Return the [x, y] coordinate for the center point of the cell that contains the specified text.  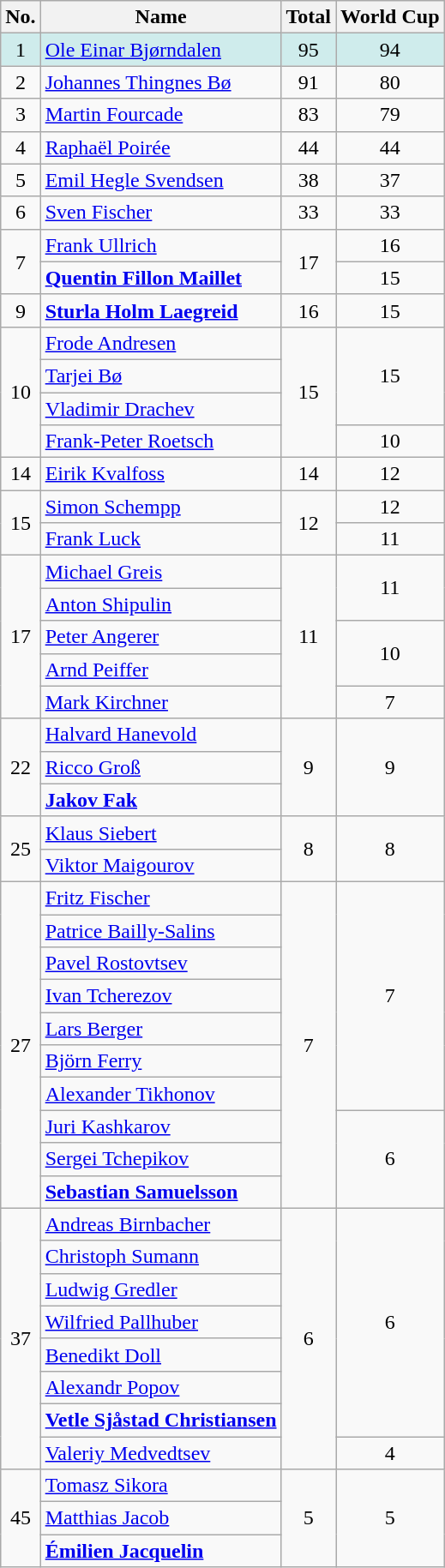
Eirik Kvalfoss [161, 474]
Vladimir Drachev [161, 409]
Michael Greis [161, 572]
Sturla Holm Laegreid [161, 310]
Benedikt Doll [161, 1355]
79 [390, 115]
Pavel Rostovtsev [161, 964]
22 [21, 767]
2 [21, 82]
Juri Kashkarov [161, 1126]
Vetle Sjåstad Christiansen [161, 1420]
Simon Schempp [161, 507]
Frank Ullrich [161, 245]
Martin Fourcade [161, 115]
Alexandr Popov [161, 1387]
Wilfried Pallhuber [161, 1322]
83 [309, 115]
Tomasz Sikora [161, 1486]
Raphaël Poirée [161, 147]
Johannes Thingnes Bø [161, 82]
Sebastian Samuelsson [161, 1192]
World Cup [390, 17]
38 [309, 180]
1 [21, 50]
Viktor Maigourov [161, 865]
80 [390, 82]
Andreas Birnbacher [161, 1224]
Christoph Sumann [161, 1257]
Frank-Peter Roetsch [161, 442]
Sven Fischer [161, 213]
Sergei Tchepikov [161, 1159]
Valeriy Medvedtsev [161, 1453]
No. [21, 17]
Peter Angerer [161, 637]
Anton Shipulin [161, 604]
25 [21, 849]
Total [309, 17]
Arnd Peiffer [161, 670]
Ole Einar Bjørndalen [161, 50]
Tarjei Bø [161, 375]
Patrice Bailly-Salins [161, 930]
Frode Andresen [161, 343]
Émilien Jacquelin [161, 1551]
27 [21, 1044]
91 [309, 82]
Fritz Fischer [161, 898]
Alexander Tikhonov [161, 1094]
Klaus Siebert [161, 832]
Quentin Fillon Maillet [161, 278]
Mark Kirchner [161, 702]
Matthias Jacob [161, 1518]
3 [21, 115]
Name [161, 17]
Frank Luck [161, 539]
Ludwig Gredler [161, 1289]
Ricco Groß [161, 767]
Halvard Hanevold [161, 735]
45 [21, 1518]
95 [309, 50]
Björn Ferry [161, 1061]
Lars Berger [161, 1029]
94 [390, 50]
Emil Hegle Svendsen [161, 180]
Ivan Tcherezov [161, 996]
Jakov Fak [161, 800]
